Detect which cell encompasses the target text, then output its (x, y) center coordinate. 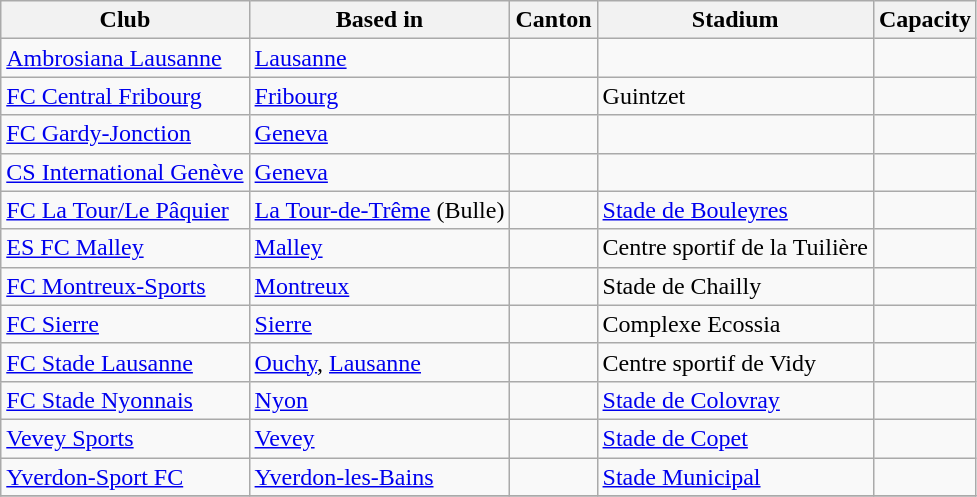
Guintzet (735, 96)
Ambrosiana Lausanne (125, 58)
FC Gardy-Jonction (125, 134)
Yverdon-Sport FC (125, 477)
Fribourg (380, 96)
Yverdon-les-Bains (380, 477)
Centre sportif de la Tuilière (735, 248)
Nyon (380, 400)
Montreux (380, 286)
Vevey (380, 438)
FC Stade Lausanne (125, 362)
Sierre (380, 324)
Stade de Chailly (735, 286)
FC Sierre (125, 324)
Stade de Colovray (735, 400)
Malley (380, 248)
Capacity (924, 20)
Stade de Bouleyres (735, 210)
FC Central Fribourg (125, 96)
Ouchy, Lausanne (380, 362)
Club (125, 20)
CS International Genève (125, 172)
FC La Tour/Le Pâquier (125, 210)
La Tour-de-Trême (Bulle) (380, 210)
FC Stade Nyonnais (125, 400)
Vevey Sports (125, 438)
FC Montreux-Sports (125, 286)
Lausanne (380, 58)
Stade Municipal (735, 477)
Stadium (735, 20)
ES FC Malley (125, 248)
Based in (380, 20)
Complexe Ecossia (735, 324)
Stade de Copet (735, 438)
Centre sportif de Vidy (735, 362)
Canton (554, 20)
